Locate the cell with the specified text and output its [x, y] center coordinate. 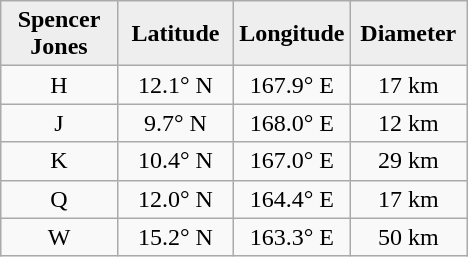
50 km [408, 237]
J [59, 123]
W [59, 237]
K [59, 161]
164.4° E [292, 199]
168.0° E [292, 123]
163.3° E [292, 237]
Q [59, 199]
Latitude [175, 34]
10.4° N [175, 161]
167.9° E [292, 85]
167.0° E [292, 161]
SpencerJones [59, 34]
15.2° N [175, 237]
12.1° N [175, 85]
H [59, 85]
Diameter [408, 34]
29 km [408, 161]
12 km [408, 123]
Longitude [292, 34]
12.0° N [175, 199]
9.7° N [175, 123]
